Locate the cell with the specified text and output its [X, Y] center coordinate. 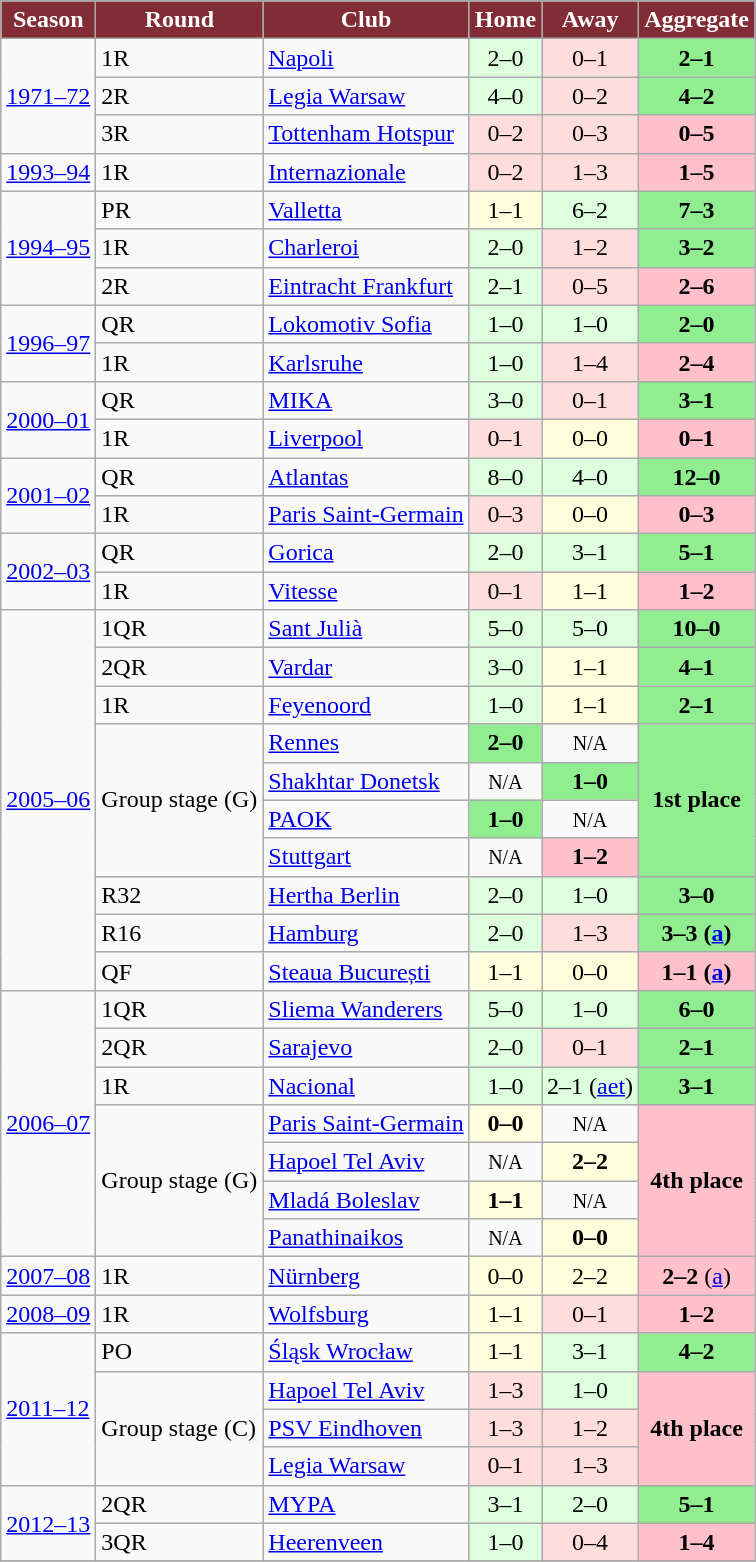
2000–01 [48, 419]
Eintracht Frankfurt [366, 286]
Karlsruhe [366, 362]
PR [180, 210]
Tottenham Hotspur [366, 134]
Vitesse [366, 591]
4–1 [697, 667]
3–3 (a) [697, 933]
Heerenveen [366, 1542]
2005–06 [48, 800]
3–2 [697, 248]
Steaua București [366, 971]
PAOK [366, 819]
7–3 [697, 210]
Vardar [366, 667]
R32 [180, 895]
2007–08 [48, 1276]
3QR [180, 1542]
Valletta [366, 210]
1993–94 [48, 172]
Club [366, 20]
Śląsk Wrocław [366, 1352]
Gorica [366, 553]
8–0 [505, 477]
2–2 (a) [697, 1276]
Panathinaikos [366, 1238]
1–5 [697, 172]
1–1 (a) [697, 971]
Nacional [366, 1085]
3R [180, 134]
PO [180, 1352]
Rennes [366, 743]
Napoli [366, 58]
Stuttgart [366, 857]
2001–02 [48, 496]
Nürnberg [366, 1276]
12–0 [697, 477]
Season [48, 20]
1996–97 [48, 343]
Home [505, 20]
Away [590, 20]
0–4 [590, 1542]
Atlantas [366, 477]
QF [180, 971]
R16 [180, 933]
Hamburg [366, 933]
2–1 (aet) [590, 1085]
Shakhtar Donetsk [366, 781]
Feyenoord [366, 705]
Mladá Boleslav [366, 1200]
Sarajevo [366, 1047]
PSV Eindhoven [366, 1428]
Sliema Wanderers [366, 1009]
2–4 [697, 362]
2012–13 [48, 1523]
1st place [697, 800]
6–0 [697, 1009]
1994–95 [48, 248]
10–0 [697, 629]
2006–07 [48, 1123]
Hertha Berlin [366, 895]
Internazionale [366, 172]
Aggregate [697, 20]
2008–09 [48, 1314]
Sant Julià [366, 629]
1971–72 [48, 96]
MIKA [366, 400]
2011–12 [48, 1409]
2–6 [697, 286]
Charleroi [366, 248]
Liverpool [366, 438]
Wolfsburg [366, 1314]
MYPA [366, 1504]
2002–03 [48, 572]
Lokomotiv Sofia [366, 324]
6–2 [590, 210]
Round [180, 20]
Group stage (C) [180, 1428]
